From the cell containing the given text, extract its center point as (x, y) coordinate. 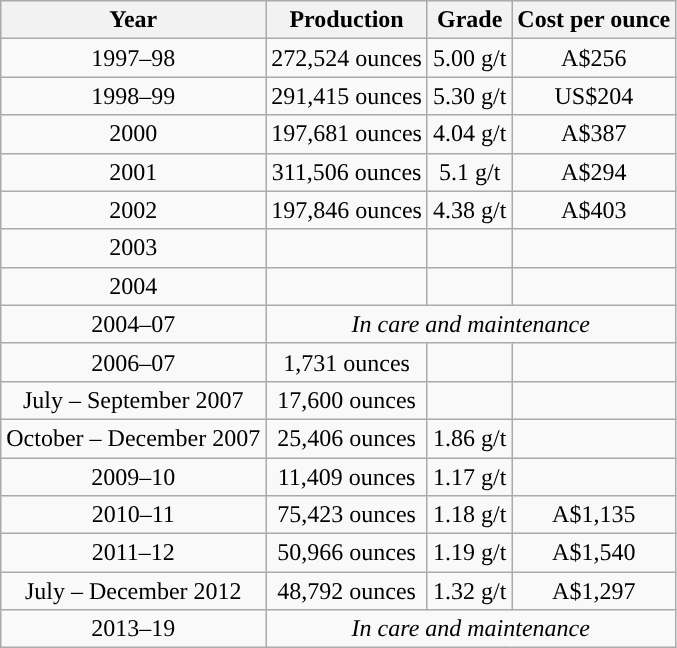
A$1,135 (594, 515)
October – December 2007 (134, 438)
July – December 2012 (134, 591)
2002 (134, 210)
A$403 (594, 210)
197,846 ounces (347, 210)
1998–99 (134, 96)
5.1 g/t (469, 172)
A$1,540 (594, 553)
2006–07 (134, 362)
4.38 g/t (469, 210)
2001 (134, 172)
A$256 (594, 58)
2000 (134, 134)
5.30 g/t (469, 96)
1.19 g/t (469, 553)
2010–11 (134, 515)
2004 (134, 286)
17,600 ounces (347, 400)
2013–19 (134, 629)
4.04 g/t (469, 134)
Cost per ounce (594, 20)
1.86 g/t (469, 438)
Year (134, 20)
50,966 ounces (347, 553)
1.17 g/t (469, 477)
Grade (469, 20)
A$387 (594, 134)
1,731 ounces (347, 362)
1.18 g/t (469, 515)
291,415 ounces (347, 96)
5.00 g/t (469, 58)
2004–07 (134, 324)
A$294 (594, 172)
311,506 ounces (347, 172)
272,524 ounces (347, 58)
11,409 ounces (347, 477)
A$1,297 (594, 591)
2003 (134, 248)
1.32 g/t (469, 591)
75,423 ounces (347, 515)
US$204 (594, 96)
2011–12 (134, 553)
July – September 2007 (134, 400)
25,406 ounces (347, 438)
48,792 ounces (347, 591)
197,681 ounces (347, 134)
2009–10 (134, 477)
1997–98 (134, 58)
Production (347, 20)
